Determine the [X, Y] coordinate at the center of the cell enclosing the given text.  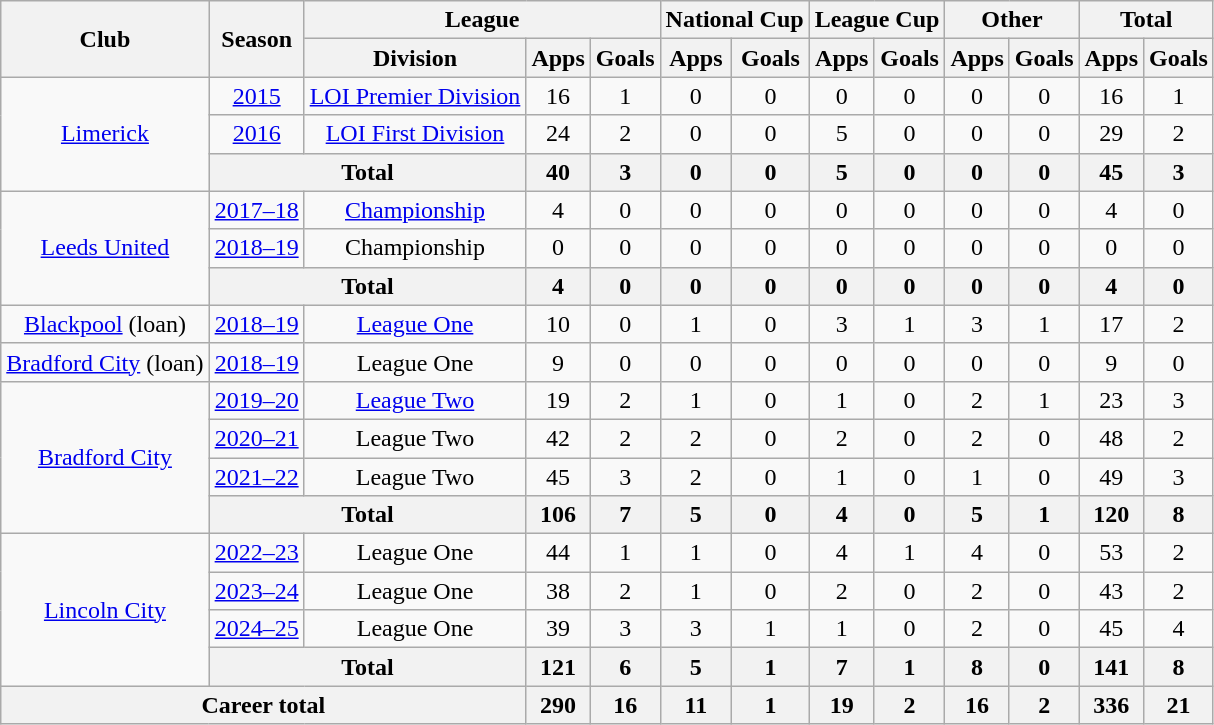
24 [558, 134]
42 [558, 438]
Season [256, 39]
106 [558, 515]
6 [625, 667]
2023–24 [256, 591]
38 [558, 591]
National Cup [734, 20]
10 [558, 324]
53 [1111, 553]
Club [105, 39]
Lincoln City [105, 610]
League Cup [877, 20]
LOI First Division [415, 134]
17 [1111, 324]
43 [1111, 591]
40 [558, 172]
141 [1111, 667]
39 [558, 629]
11 [696, 705]
121 [558, 667]
2019–20 [256, 400]
2020–21 [256, 438]
2022–23 [256, 553]
2015 [256, 96]
Limerick [105, 134]
290 [558, 705]
21 [1179, 705]
Career total [264, 705]
23 [1111, 400]
48 [1111, 438]
2016 [256, 134]
44 [558, 553]
Bradford City [105, 457]
2024–25 [256, 629]
2017–18 [256, 210]
120 [1111, 515]
Leeds United [105, 248]
Blackpool (loan) [105, 324]
League [482, 20]
2021–22 [256, 477]
Other [1012, 20]
Division [415, 58]
29 [1111, 134]
LOI Premier Division [415, 96]
336 [1111, 705]
49 [1111, 477]
Bradford City (loan) [105, 362]
